Scan for the cell matching the given text and deliver its (x, y) coordinate at center. 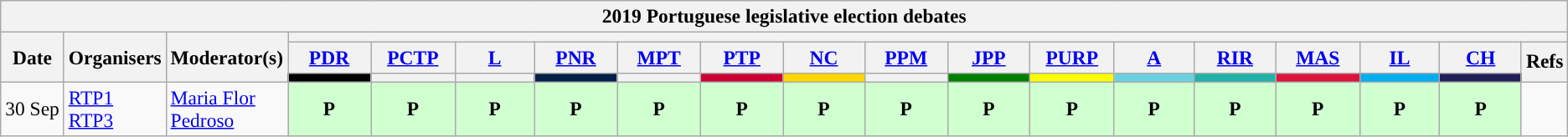
Maria FlorPedroso (226, 109)
CH (1481, 57)
PCTP (412, 57)
Organisers (115, 57)
Date (33, 57)
RTP1RTP3 (115, 109)
L (494, 57)
A (1154, 57)
PNR (576, 57)
PURP (1072, 57)
IL (1400, 57)
Moderator(s) (226, 57)
30 Sep (33, 109)
NC (824, 57)
PPM (906, 57)
MPT (659, 57)
2019 Portuguese legislative election debates (784, 16)
MAS (1318, 57)
Refs (1545, 62)
RIR (1235, 57)
PTP (741, 57)
PDR (330, 57)
JPP (988, 57)
